Extract the (X, Y) coordinate from the center of the cell holding the provided text.  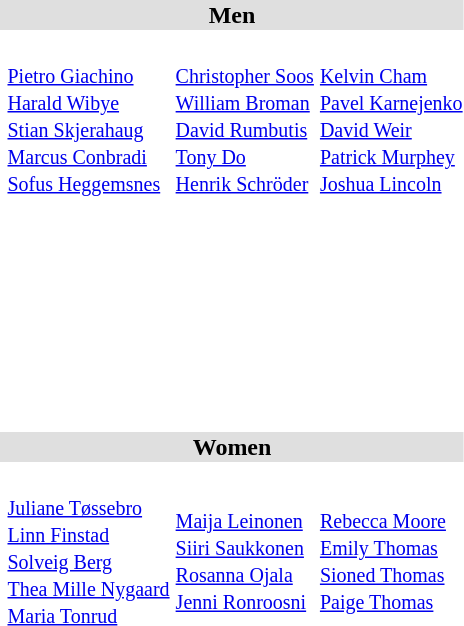
Christopher Soos William Broman David Rumbutis Tony Do Henrik Schröder (244, 116)
Kelvin Cham Pavel Karnejenko David Weir Patrick Murphey Joshua Lincoln (391, 116)
Pietro Giachino Harald Wibye Stian Skjerahaug Marcus Conbradi Sofus Heggemsnes (88, 116)
Women (232, 447)
Men (232, 15)
